Pinpoint the cell where the given text exists, returning its [X, Y] midpoint coordinate. 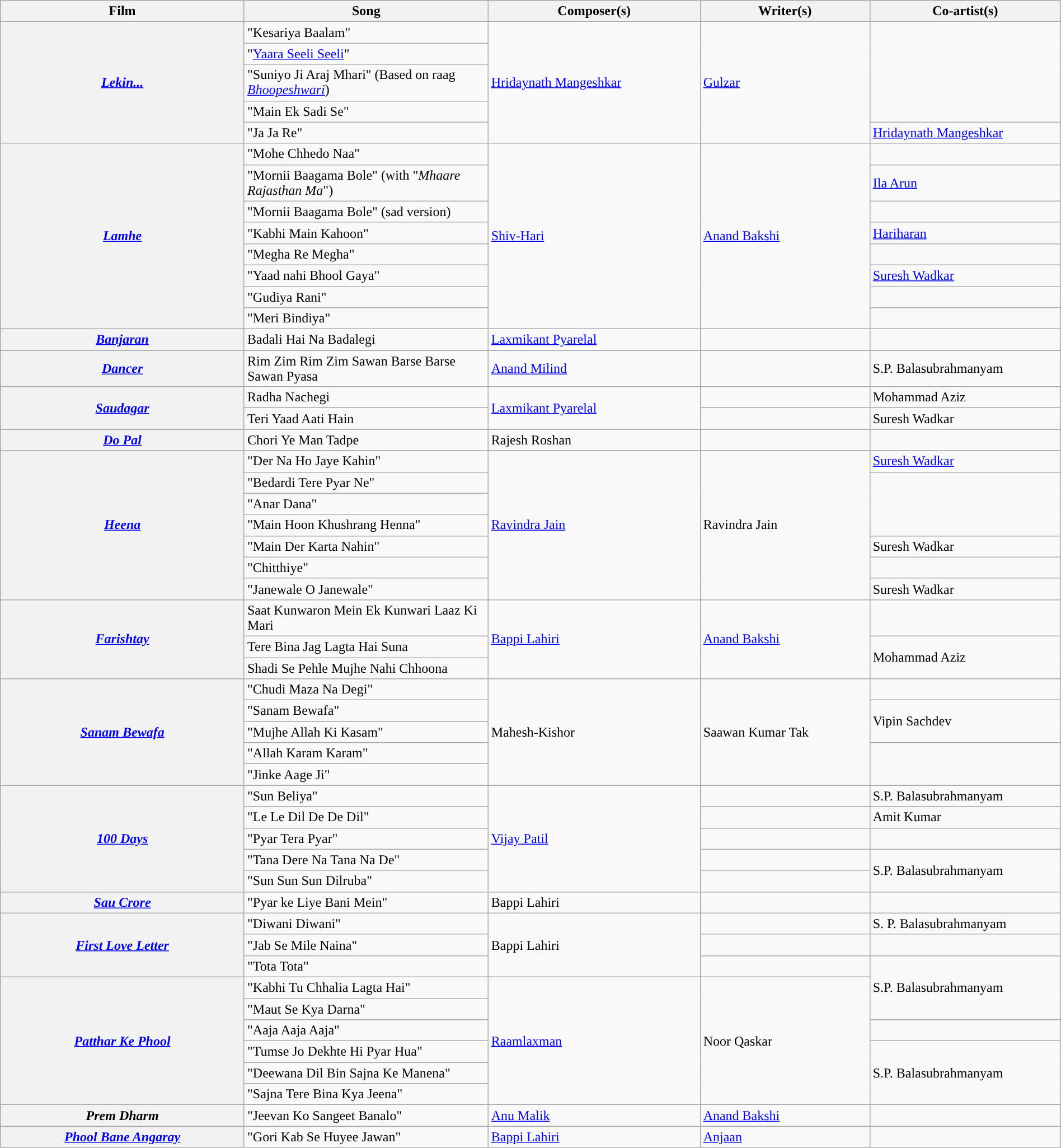
Anu Malik [594, 1116]
First Love Letter [123, 945]
"Tota Tota" [366, 966]
Anjaan [785, 1137]
"Deewana Dil Bin Sajna Ke Manena" [366, 1073]
Saawan Kumar Tak [785, 732]
"Suniyo Ji Araj Mhari" (Based on raag Bhoopeshwari) [366, 83]
"Kesariya Baalam" [366, 32]
Hariharan [965, 233]
"Bedardi Tere Pyar Ne" [366, 482]
"Mornii Baagama Bole" (sad version) [366, 212]
"Janewale O Janewale" [366, 589]
Teri Yaad Aati Hain [366, 419]
"Jinke Aage Ji" [366, 775]
Phool Bane Angaray [123, 1137]
Heena [123, 525]
"Aaja Aaja Aaja" [366, 1030]
Mahesh-Kishor [594, 732]
"Anar Dana" [366, 504]
Anand Milind [594, 368]
Raamlaxman [594, 1041]
"Mohe Chhedo Naa" [366, 154]
"Sajna Tere Bina Kya Jeena" [366, 1094]
"Pyar Tera Pyar" [366, 838]
"Jab Se Mile Naina" [366, 945]
"Sanam Bewafa" [366, 711]
"Gori Kab Se Huyee Jawan" [366, 1137]
"Main Hoon Khushrang Henna" [366, 525]
"Megha Re Megha" [366, 254]
Amit Kumar [965, 817]
"Maut Se Kya Darna" [366, 1009]
Patthar Ke Phool [123, 1041]
100 Days [123, 838]
"Jeevan Ko Sangeet Banalo" [366, 1116]
Radha Nachegi [366, 397]
Gulzar [785, 83]
"Mornii Baagama Bole" (with "Mhaare Rajasthan Ma") [366, 182]
Sau Crore [123, 902]
"Yaara Seeli Seeli" [366, 54]
Vipin Sachdev [965, 721]
Sanam Bewafa [123, 732]
Shadi Se Pehle Mujhe Nahi Chhoona [366, 668]
"Meri Bindiya" [366, 318]
"Sun Beliya" [366, 796]
"Kabhi Main Kahoon" [366, 233]
Writer(s) [785, 11]
Badali Hai Na Badalegi [366, 340]
S. P. Balasubrahmanyam [965, 924]
"Le Le Dil De De Dil" [366, 817]
"Pyar ke Liye Bani Mein" [366, 902]
"Allah Karam Karam" [366, 753]
Film [123, 11]
"Gudiya Rani" [366, 297]
"Der Na Ho Jaye Kahin" [366, 461]
Chori Ye Man Tadpe [366, 440]
"Tana Dere Na Tana Na De" [366, 860]
"Sun Sun Sun Dilruba" [366, 881]
"Chudi Maza Na Degi" [366, 690]
Dancer [123, 368]
Rim Zim Rim Zim Sawan Barse Barse Sawan Pyasa [366, 368]
Rajesh Roshan [594, 440]
"Main Der Karta Nahin" [366, 546]
Noor Qaskar [785, 1041]
Do Pal [123, 440]
Song [366, 11]
"Yaad nahi Bhool Gaya" [366, 275]
"Main Ek Sadi Se" [366, 111]
Shiv-Hari [594, 236]
Composer(s) [594, 11]
Saat Kunwaron Mein Ek Kunwari Laaz Ki Mari [366, 618]
"Tumse Jo Dekhte Hi Pyar Hua" [366, 1052]
Farishtay [123, 639]
Co-artist(s) [965, 11]
"Mujhe Allah Ki Kasam" [366, 732]
Ila Arun [965, 182]
Banjaran [123, 340]
Vijay Patil [594, 838]
"Chitthiye" [366, 568]
Prem Dharm [123, 1116]
"Ja Ja Re" [366, 133]
Lekin... [123, 83]
Saudagar [123, 408]
Tere Bina Jag Lagta Hai Suna [366, 646]
"Diwani Diwani" [366, 924]
"Kabhi Tu Chhalia Lagta Hai" [366, 987]
Lamhe [123, 236]
